Determine the [X, Y] coordinate at the center of the cell enclosing the given text.  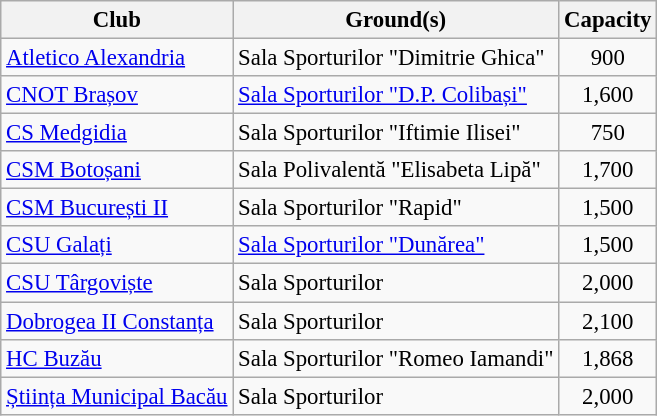
Sala Sporturilor "Dimitrie Ghica" [396, 58]
CNOT Brașov [117, 95]
Capacity [608, 20]
Club [117, 20]
CS Medgidia [117, 133]
Sala Polivalentă "Elisabeta Lipă" [396, 170]
CSU Târgoviște [117, 283]
Sala Sporturilor "Rapid" [396, 208]
Sala Sporturilor "D.P. Colibași" [396, 95]
1,600 [608, 95]
1,868 [608, 358]
750 [608, 133]
2,100 [608, 321]
Sala Sporturilor "Iftimie Ilisei" [396, 133]
CSM Botoșani [117, 170]
Sala Sporturilor "Dunărea" [396, 245]
Atletico Alexandria [117, 58]
Știința Municipal Bacău [117, 396]
Dobrogea II Constanța [117, 321]
HC Buzău [117, 358]
CSM București II [117, 208]
1,700 [608, 170]
Ground(s) [396, 20]
900 [608, 58]
CSU Galați [117, 245]
Sala Sporturilor "Romeo Iamandi" [396, 358]
